Extract the [x, y] coordinate from the center of the cell holding the provided text.  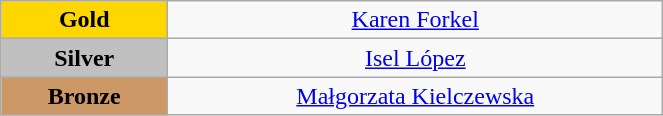
Gold [84, 20]
Silver [84, 58]
Karen Forkel [416, 20]
Małgorzata Kielczewska [416, 96]
Bronze [84, 96]
Isel López [416, 58]
